Return (x, y) of the center of cell containing provided text 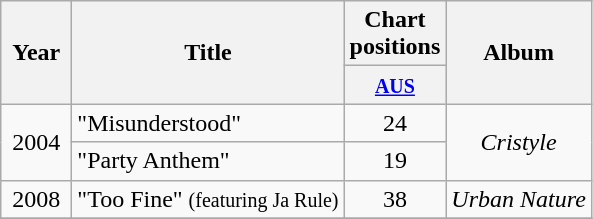
Cristyle (519, 142)
2004 (36, 142)
19 (395, 161)
Title (208, 52)
"Party Anthem" (208, 161)
Year (36, 52)
"Too Fine" (featuring Ja Rule) (208, 199)
Album (519, 52)
38 (395, 199)
24 (395, 123)
AUS (395, 85)
Chart positions (395, 34)
Urban Nature (519, 199)
"Misunderstood" (208, 123)
2008 (36, 199)
